Locate the cell with the specified text and output its (x, y) center coordinate. 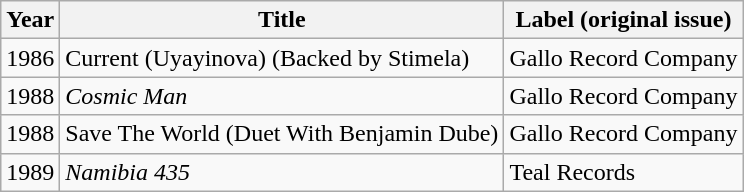
Cosmic Man (282, 96)
Namibia 435 (282, 172)
Teal Records (624, 172)
Year (30, 20)
1986 (30, 58)
1989 (30, 172)
Save The World (Duet With Benjamin Dube) (282, 134)
Title (282, 20)
Label (original issue) (624, 20)
Current (Uyayinova) (Backed by Stimela) (282, 58)
